Extract the [X, Y] coordinate from the center of the cell holding the provided text.  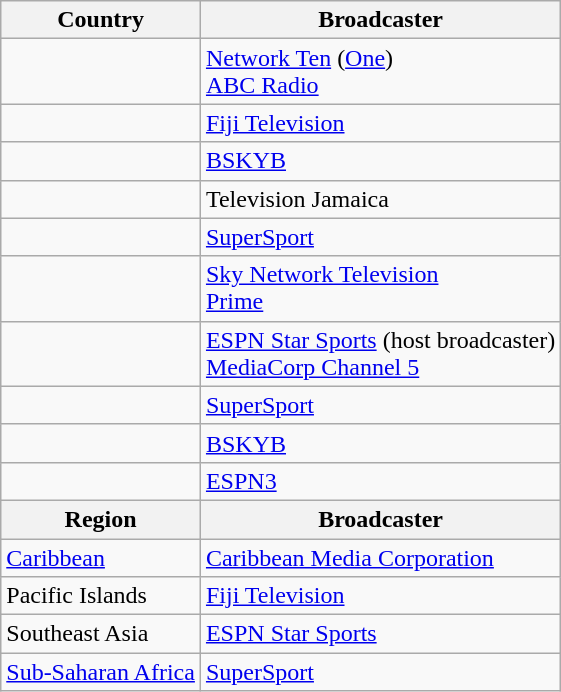
Television Jamaica [380, 199]
Caribbean Media Corporation [380, 557]
Pacific Islands [101, 596]
Country [101, 20]
ESPN Star Sports [380, 634]
Network Ten (One)ABC Radio [380, 72]
ESPN3 [380, 481]
Caribbean [101, 557]
Sub-Saharan Africa [101, 672]
Region [101, 519]
Sky Network TelevisionPrime [380, 288]
Southeast Asia [101, 634]
ESPN Star Sports (host broadcaster)MediaCorp Channel 5 [380, 354]
